Extract the [x, y] coordinate from the center of the cell holding the provided text.  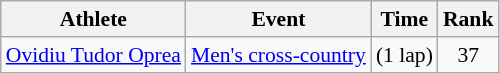
(1 lap) [404, 55]
37 [468, 55]
Time [404, 19]
Men's cross-country [278, 55]
Ovidiu Tudor Oprea [94, 55]
Rank [468, 19]
Event [278, 19]
Athlete [94, 19]
